Find where the given text appears and provide that cell's center as [x, y] coordinate. 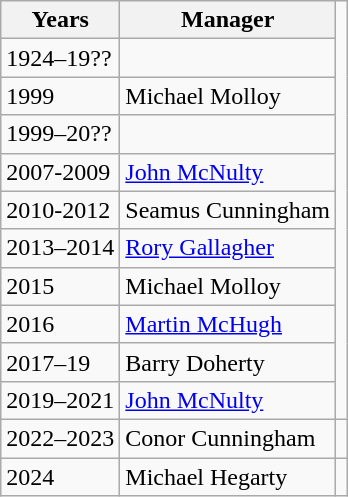
Michael Hegarty [228, 477]
Rory Gallagher [228, 248]
2015 [60, 286]
2022–2023 [60, 438]
Years [60, 20]
2007-2009 [60, 172]
Conor Cunningham [228, 438]
2017–19 [60, 362]
Seamus Cunningham [228, 210]
Manager [228, 20]
2013–2014 [60, 248]
1999–20?? [60, 134]
1999 [60, 96]
2019–2021 [60, 400]
Martin McHugh [228, 324]
2010-2012 [60, 210]
2024 [60, 477]
1924–19?? [60, 58]
2016 [60, 324]
Barry Doherty [228, 362]
